For the text-containing cell, return its midpoint in [x, y] coordinate format. 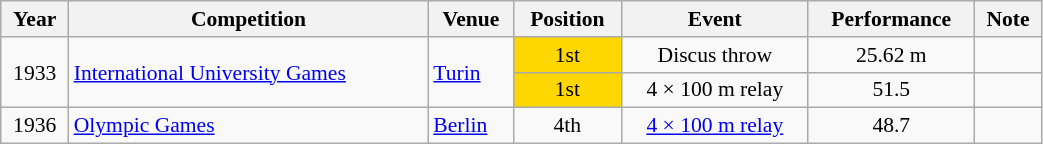
1936 [35, 126]
Competition [249, 19]
International University Games [249, 72]
25.62 m [891, 55]
51.5 [891, 90]
48.7 [891, 126]
Position [568, 19]
Discus throw [714, 55]
Berlin [470, 126]
Olympic Games [249, 126]
Note [1008, 19]
Turin [470, 72]
Venue [470, 19]
4th [568, 126]
Event [714, 19]
1933 [35, 72]
Year [35, 19]
Performance [891, 19]
